From the cell containing the given text, extract its center point as [x, y] coordinate. 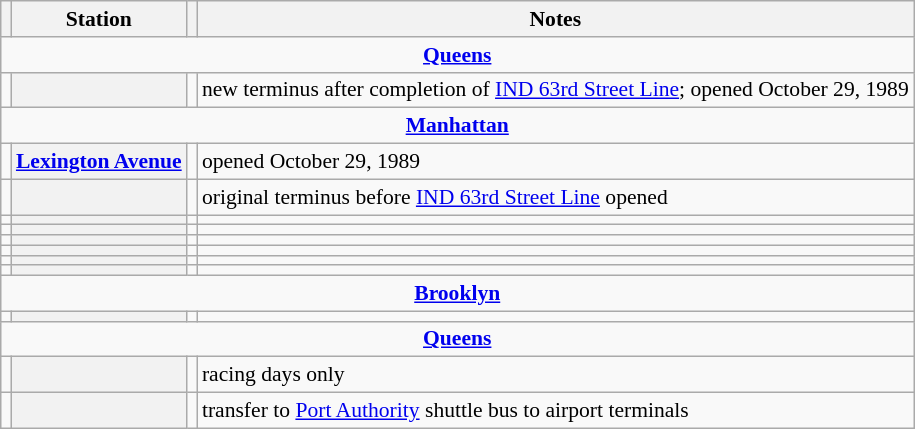
opened October 29, 1989 [556, 162]
original terminus before IND 63rd Street Line opened [556, 197]
Notes [556, 19]
racing days only [556, 375]
new terminus after completion of IND 63rd Street Line; opened October 29, 1989 [556, 90]
Lexington Avenue [99, 162]
transfer to Port Authority shuttle bus to airport terminals [556, 411]
Brooklyn [458, 294]
Manhattan [458, 126]
Station [99, 19]
